Find where the given text appears and provide that cell's center as (X, Y) coordinate. 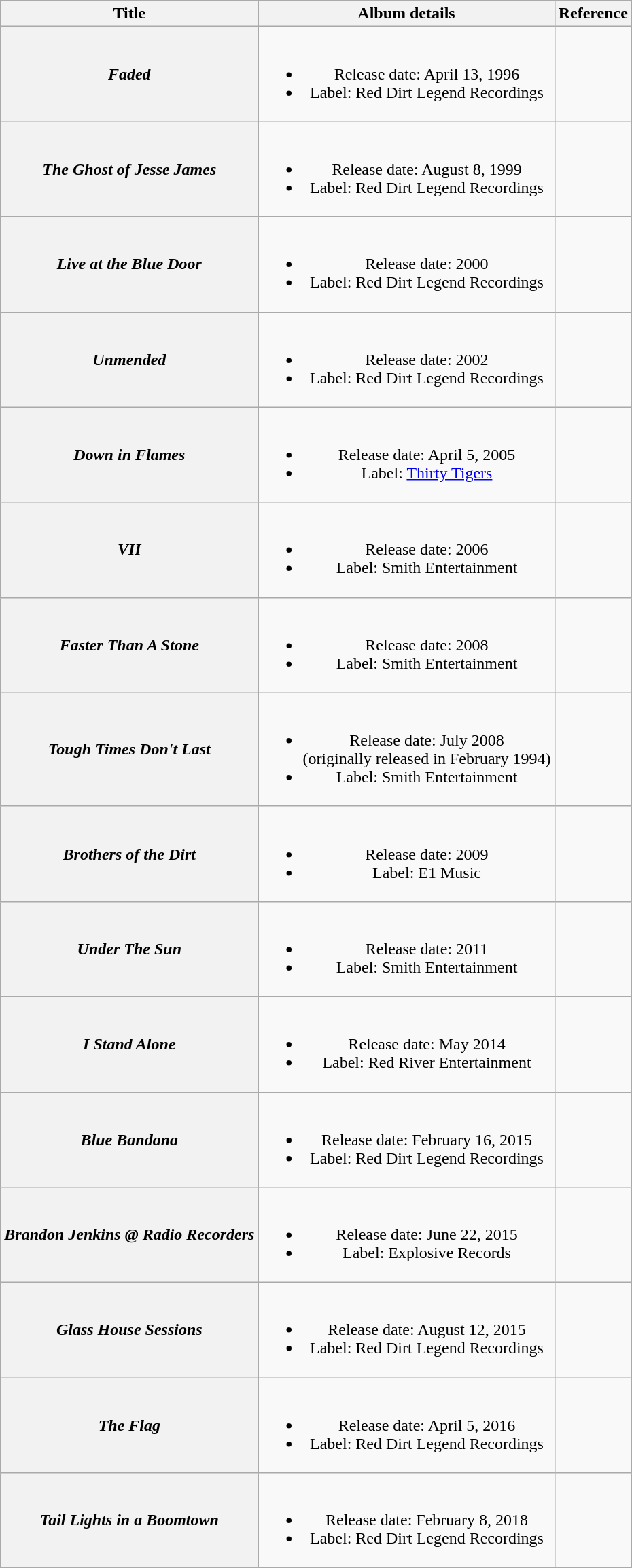
Release date: April 5, 2016Label: Red Dirt Legend Recordings (406, 1425)
Live at the Blue Door (129, 264)
Release date: 2000Label: Red Dirt Legend Recordings (406, 264)
Brandon Jenkins @ Radio Recorders (129, 1235)
Title (129, 14)
Glass House Sessions (129, 1330)
Release date: July 2008(originally released in February 1994)Label: Smith Entertainment (406, 749)
Under The Sun (129, 949)
Down in Flames (129, 455)
Brothers of the Dirt (129, 854)
Release date: 2008Label: Smith Entertainment (406, 645)
Faded (129, 74)
Release date: 2006Label: Smith Entertainment (406, 550)
Tail Lights in a Boomtown (129, 1520)
Tough Times Don't Last (129, 749)
Release date: 2011Label: Smith Entertainment (406, 949)
Release date: April 5, 2005Label: Thirty Tigers (406, 455)
Reference (593, 14)
Album details (406, 14)
Unmended (129, 360)
Release date: February 8, 2018Label: Red Dirt Legend Recordings (406, 1520)
Release date: April 13, 1996Label: Red Dirt Legend Recordings (406, 74)
Release date: 2009Label: E1 Music (406, 854)
Release date: February 16, 2015Label: Red Dirt Legend Recordings (406, 1139)
Release date: June 22, 2015Label: Explosive Records (406, 1235)
Release date: August 12, 2015Label: Red Dirt Legend Recordings (406, 1330)
I Stand Alone (129, 1044)
Faster Than A Stone (129, 645)
Release date: May 2014Label: Red River Entertainment (406, 1044)
Release date: August 8, 1999Label: Red Dirt Legend Recordings (406, 169)
VII (129, 550)
The Ghost of Jesse James (129, 169)
Release date: 2002Label: Red Dirt Legend Recordings (406, 360)
The Flag (129, 1425)
Blue Bandana (129, 1139)
